Detect which cell encompasses the target text, then output its (X, Y) center coordinate. 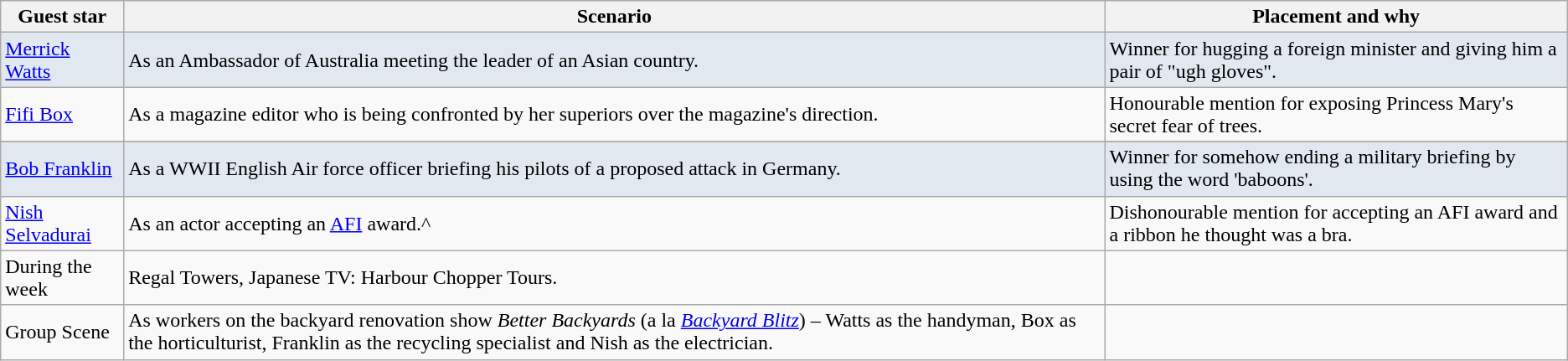
Placement and why (1336, 17)
Winner for hugging a foreign minister and giving him a pair of "ugh gloves". (1336, 60)
Winner for somehow ending a military briefing by using the word 'baboons'. (1336, 169)
Scenario (615, 17)
As a WWII English Air force officer briefing his pilots of a proposed attack in Germany. (615, 169)
Merrick Watts (62, 60)
As an Ambassador of Australia meeting the leader of an Asian country. (615, 60)
As a magazine editor who is being confronted by her superiors over the magazine's direction. (615, 114)
As an actor accepting an AFI award.^ (615, 223)
Group Scene (62, 332)
Honourable mention for exposing Princess Mary's secret fear of trees. (1336, 114)
Regal Towers, Japanese TV: Harbour Chopper Tours. (615, 278)
Bob Franklin (62, 169)
Guest star (62, 17)
Fifi Box (62, 114)
During the week (62, 278)
Dishonourable mention for accepting an AFI award and a ribbon he thought was a bra. (1336, 223)
Nish Selvadurai (62, 223)
